Extract the (x, y) coordinate from the center of the cell holding the provided text.  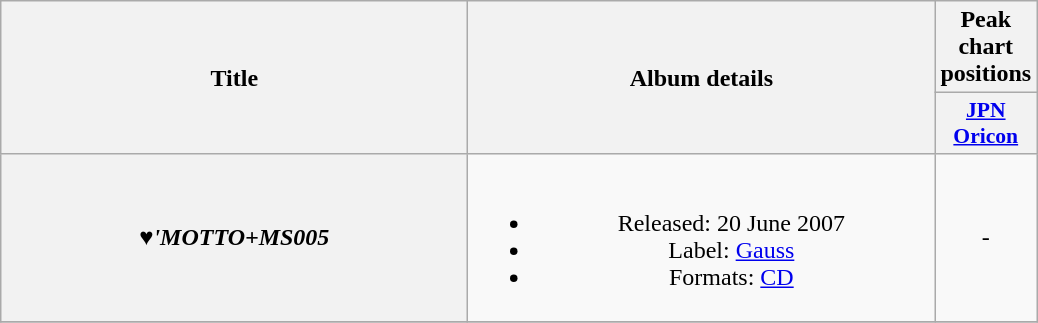
Album details (702, 78)
Released: 20 June 2007Label: GaussFormats: CD (702, 238)
Peak chart positions (986, 47)
♥'MOTTO+MS005 (234, 238)
- (986, 238)
Title (234, 78)
JPNOricon (986, 124)
